Extract the [x, y] coordinate from the center of the cell holding the provided text.  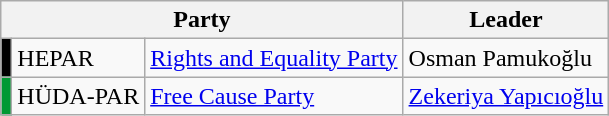
Free Cause Party [274, 96]
Party [202, 20]
Zekeriya Yapıcıoğlu [506, 96]
HEPAR [78, 58]
Osman Pamukoğlu [506, 58]
HÜDA-PAR [78, 96]
Leader [506, 20]
Rights and Equality Party [274, 58]
